Find where the given text appears and provide that cell's center as (X, Y) coordinate. 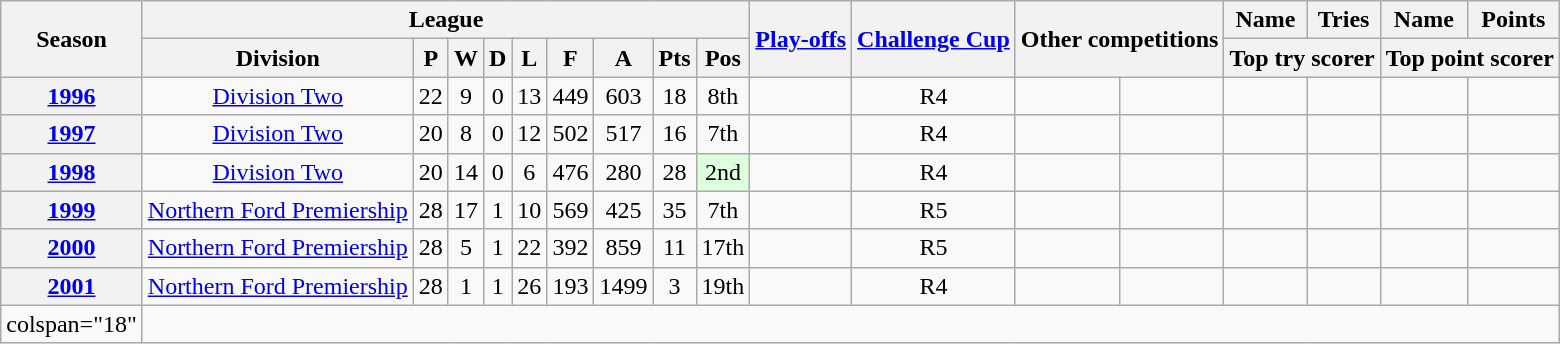
502 (570, 134)
1999 (72, 210)
8th (723, 96)
517 (624, 134)
Division (278, 58)
Top point scorer (1470, 58)
425 (624, 210)
476 (570, 172)
W (466, 58)
569 (570, 210)
Pos (723, 58)
A (624, 58)
L (530, 58)
League (446, 20)
2nd (723, 172)
9 (466, 96)
1997 (72, 134)
2000 (72, 248)
449 (570, 96)
12 (530, 134)
2001 (72, 286)
8 (466, 134)
16 (674, 134)
Pts (674, 58)
1996 (72, 96)
D (497, 58)
17th (723, 248)
6 (530, 172)
Top try scorer (1302, 58)
17 (466, 210)
26 (530, 286)
859 (624, 248)
392 (570, 248)
Season (72, 39)
280 (624, 172)
3 (674, 286)
Points (1513, 20)
P (430, 58)
Challenge Cup (934, 39)
35 (674, 210)
18 (674, 96)
1998 (72, 172)
19th (723, 286)
11 (674, 248)
5 (466, 248)
13 (530, 96)
Other competitions (1120, 39)
603 (624, 96)
1499 (624, 286)
colspan="18" (72, 324)
Play-offs (801, 39)
F (570, 58)
193 (570, 286)
10 (530, 210)
Tries (1344, 20)
14 (466, 172)
